For the text-containing cell, return its midpoint in (X, Y) coordinate format. 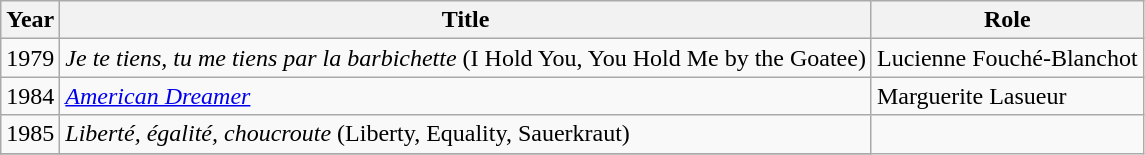
1979 (30, 58)
Year (30, 20)
American Dreamer (466, 96)
Title (466, 20)
1984 (30, 96)
Marguerite Lasueur (1007, 96)
Lucienne Fouché-Blanchot (1007, 58)
1985 (30, 134)
Je te tiens, tu me tiens par la barbichette (I Hold You, You Hold Me by the Goatee) (466, 58)
Liberté, égalité, choucroute (Liberty, Equality, Sauerkraut) (466, 134)
Role (1007, 20)
